Extract the (X, Y) coordinate from the center of the cell holding the provided text.  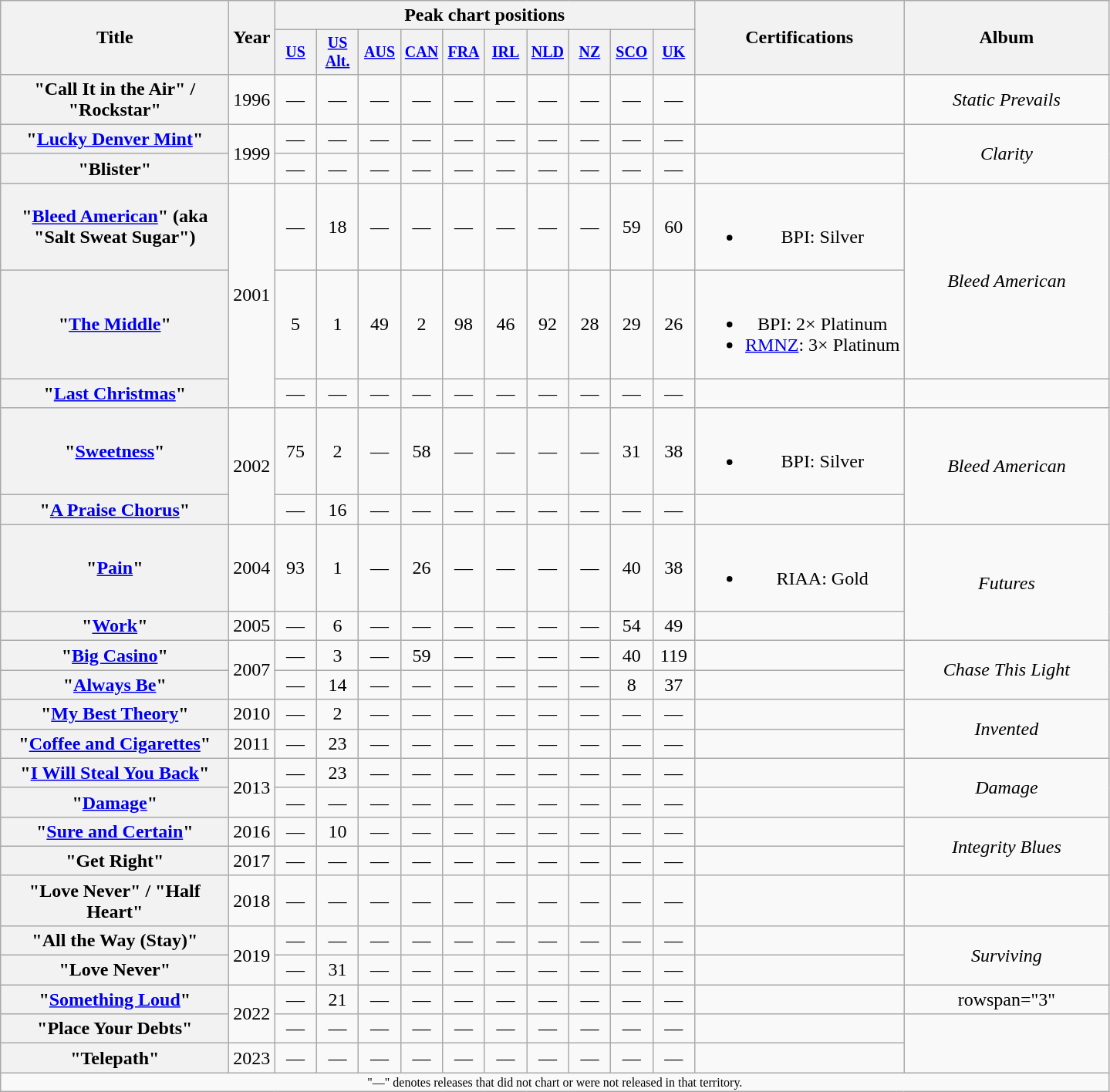
8 (632, 685)
"Sure and Certain" (115, 831)
"Get Right" (115, 861)
2007 (251, 670)
Certifications (799, 38)
AUS (380, 52)
1999 (251, 153)
10 (337, 831)
UK (673, 52)
2018 (251, 901)
2005 (251, 626)
18 (337, 227)
14 (337, 685)
98 (464, 325)
21 (337, 999)
Invented (1007, 729)
Clarity (1007, 153)
60 (673, 227)
2001 (251, 295)
Surviving (1007, 955)
"Sweetness" (115, 452)
NZ (589, 52)
2002 (251, 466)
Year (251, 38)
BPI: 2× PlatinumRMNZ: 3× Platinum (799, 325)
2010 (251, 714)
54 (632, 626)
SCO (632, 52)
2016 (251, 831)
2013 (251, 787)
3 (337, 656)
"All the Way (Stay)" (115, 940)
"Big Casino" (115, 656)
1996 (251, 99)
"Place Your Debts" (115, 1029)
US (295, 52)
"Something Loud" (115, 999)
"Call It in the Air" / "Rockstar" (115, 99)
2019 (251, 955)
2011 (251, 743)
"Love Never" (115, 970)
"Lucky Denver Mint" (115, 139)
2004 (251, 568)
"Work" (115, 626)
5 (295, 325)
USAlt. (337, 52)
"Pain" (115, 568)
29 (632, 325)
"Love Never" / "Half Heart" (115, 901)
"Coffee and Cigarettes" (115, 743)
93 (295, 568)
37 (673, 685)
6 (337, 626)
Integrity Blues (1007, 846)
92 (548, 325)
58 (421, 452)
"I Will Steal You Back" (115, 773)
"Bleed American" (aka "Salt Sweat Sugar") (115, 227)
"Damage" (115, 802)
Damage (1007, 787)
"Blister" (115, 168)
"The Middle" (115, 325)
CAN (421, 52)
Chase This Light (1007, 670)
IRL (505, 52)
119 (673, 656)
Title (115, 38)
Static Prevails (1007, 99)
2017 (251, 861)
2023 (251, 1058)
Futures (1007, 583)
75 (295, 452)
2022 (251, 1014)
rowspan="3" (1007, 999)
46 (505, 325)
FRA (464, 52)
"Last Christmas" (115, 393)
"Telepath" (115, 1058)
Peak chart positions (484, 15)
RIAA: Gold (799, 568)
"My Best Theory" (115, 714)
"A Praise Chorus" (115, 510)
16 (337, 510)
"—" denotes releases that did not chart or were not released in that territory. (555, 1082)
Album (1007, 38)
28 (589, 325)
NLD (548, 52)
"Always Be" (115, 685)
